Return [x, y] of the center of cell containing provided text 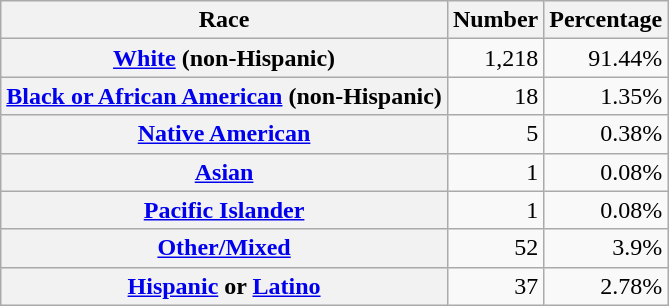
1.35% [606, 96]
Other/Mixed [224, 248]
2.78% [606, 286]
Percentage [606, 20]
1,218 [495, 58]
Black or African American (non-Hispanic) [224, 96]
Pacific Islander [224, 210]
37 [495, 286]
0.38% [606, 134]
Native American [224, 134]
91.44% [606, 58]
Number [495, 20]
3.9% [606, 248]
White (non-Hispanic) [224, 58]
5 [495, 134]
18 [495, 96]
Hispanic or Latino [224, 286]
Race [224, 20]
Asian [224, 172]
52 [495, 248]
